Return the [x, y] coordinate for the center point of the cell that contains the specified text.  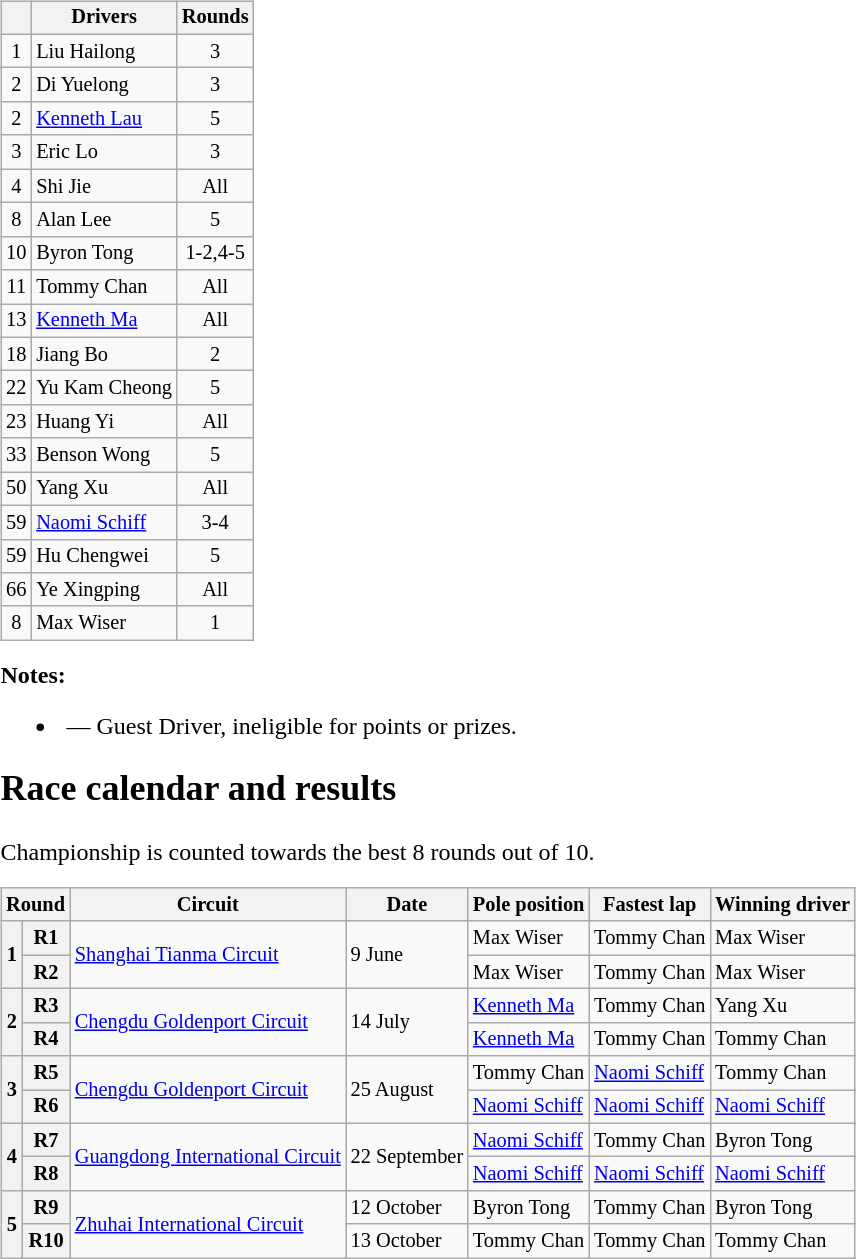
12 October [407, 1208]
Yu Kam Cheong [104, 388]
Alan Lee [104, 220]
50 [16, 489]
R8 [46, 1174]
18 [16, 354]
Liu Hailong [104, 51]
Benson Wong [104, 455]
10 [16, 253]
33 [16, 455]
Round [36, 905]
Di Yuelong [104, 85]
Kenneth Lau [104, 119]
Eric Lo [104, 152]
R10 [46, 1241]
R7 [46, 1140]
Huang Yi [104, 422]
R2 [46, 972]
R6 [46, 1107]
3-4 [216, 522]
66 [16, 590]
Zhuhai International Circuit [208, 1224]
13 [16, 321]
25 August [407, 1090]
Pole position [528, 905]
R9 [46, 1208]
Shanghai Tianma Circuit [208, 954]
9 June [407, 954]
11 [16, 287]
22 [16, 388]
1-2,4-5 [216, 253]
22 September [407, 1156]
Fastest lap [650, 905]
Ye Xingping [104, 590]
Guangdong International Circuit [208, 1156]
R5 [46, 1073]
R3 [46, 1006]
Rounds [216, 18]
Hu Chengwei [104, 556]
R4 [46, 1039]
Winning driver [782, 905]
Date [407, 905]
Jiang Bo [104, 354]
23 [16, 422]
14 July [407, 1022]
R1 [46, 938]
Drivers [104, 18]
Shi Jie [104, 186]
13 October [407, 1241]
Circuit [208, 905]
